Identify which cell holds the provided text, then report its [X, Y] central coordinate. 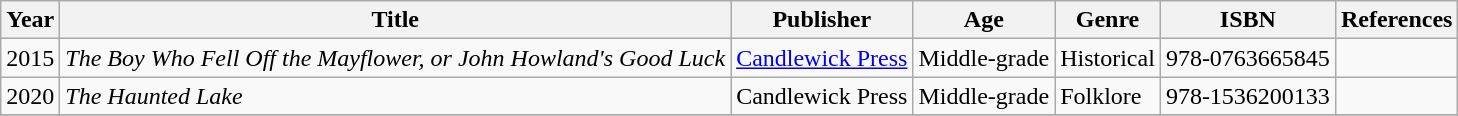
Genre [1108, 20]
Age [984, 20]
Publisher [822, 20]
References [1396, 20]
The Boy Who Fell Off the Mayflower, or John Howland's Good Luck [396, 58]
2020 [30, 96]
Historical [1108, 58]
978-1536200133 [1248, 96]
2015 [30, 58]
The Haunted Lake [396, 96]
Year [30, 20]
ISBN [1248, 20]
Title [396, 20]
978-0763665845 [1248, 58]
Folklore [1108, 96]
